Scan for the cell matching the given text and deliver its (X, Y) coordinate at center. 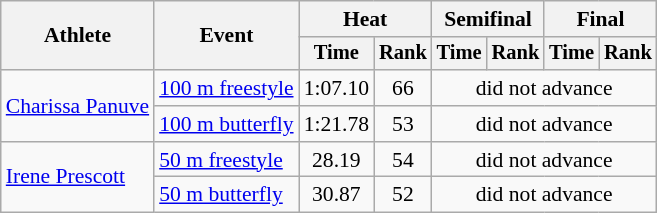
30.87 (336, 195)
53 (403, 124)
66 (403, 88)
1:07.10 (336, 88)
52 (403, 195)
54 (403, 160)
Semifinal (488, 19)
Heat (366, 19)
1:21.78 (336, 124)
Athlete (78, 36)
Final (600, 19)
50 m freestyle (226, 160)
Event (226, 36)
Irene Prescott (78, 178)
50 m butterfly (226, 195)
100 m freestyle (226, 88)
100 m butterfly (226, 124)
Charissa Panuve (78, 106)
28.19 (336, 160)
